Determine the [x, y] coordinate at the center of the cell enclosing the given text.  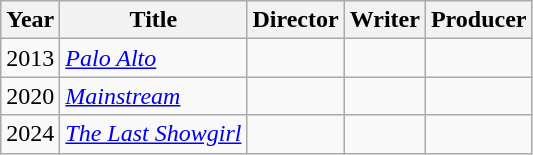
Producer [478, 20]
2020 [30, 96]
2024 [30, 134]
The Last Showgirl [154, 134]
Director [296, 20]
Title [154, 20]
2013 [30, 58]
Writer [384, 20]
Mainstream [154, 96]
Year [30, 20]
Palo Alto [154, 58]
